Provide the (x, y) coordinate of the cell's center where the given text is located.  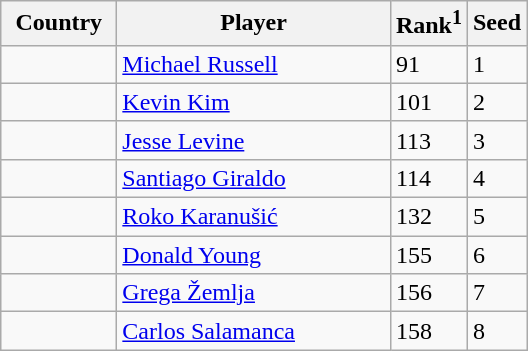
Roko Karanušić (254, 217)
Carlos Salamanca (254, 331)
Jesse Levine (254, 140)
Seed (496, 24)
7 (496, 293)
2 (496, 102)
Rank1 (428, 24)
Michael Russell (254, 64)
113 (428, 140)
Santiago Giraldo (254, 178)
Donald Young (254, 255)
101 (428, 102)
Grega Žemlja (254, 293)
4 (496, 178)
Kevin Kim (254, 102)
158 (428, 331)
156 (428, 293)
1 (496, 64)
Country (59, 24)
91 (428, 64)
8 (496, 331)
132 (428, 217)
5 (496, 217)
Player (254, 24)
3 (496, 140)
114 (428, 178)
155 (428, 255)
6 (496, 255)
